Determine the (x, y) coordinate at the center of the cell enclosing the given text.  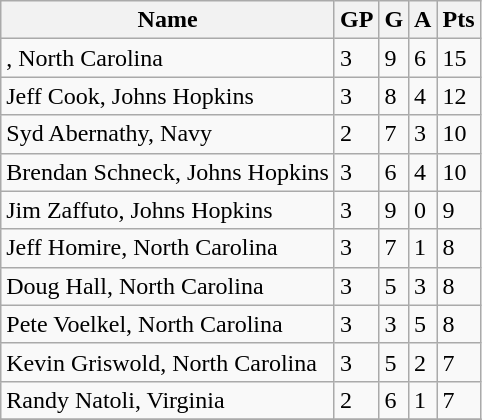
Syd Abernathy, Navy (168, 134)
Pete Voelkel, North Carolina (168, 324)
Doug Hall, North Carolina (168, 286)
Jeff Cook, Johns Hopkins (168, 96)
G (394, 20)
Jeff Homire, North Carolina (168, 248)
A (423, 20)
Kevin Griswold, North Carolina (168, 362)
GP (356, 20)
15 (458, 58)
Brendan Schneck, Johns Hopkins (168, 172)
, North Carolina (168, 58)
Jim Zaffuto, Johns Hopkins (168, 210)
12 (458, 96)
Randy Natoli, Virginia (168, 400)
Pts (458, 20)
Name (168, 20)
0 (423, 210)
